From the cell containing the given text, extract its center point as (x, y) coordinate. 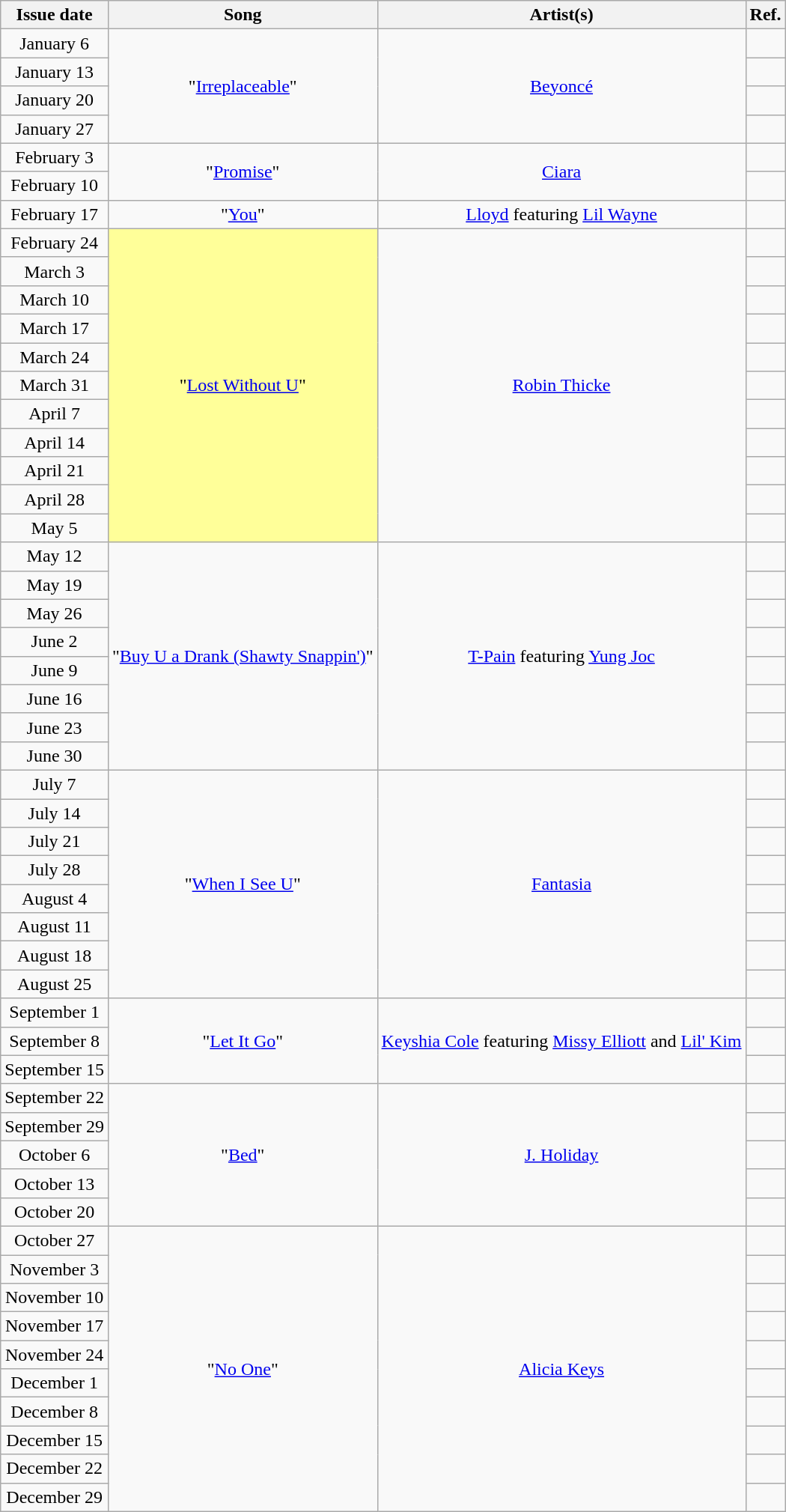
January 6 (55, 43)
Ciara (561, 171)
September 1 (55, 1012)
July 7 (55, 784)
June 9 (55, 670)
May 26 (55, 613)
December 15 (55, 1440)
September 22 (55, 1098)
November 3 (55, 1269)
"Irreplaceable" (243, 86)
November 24 (55, 1355)
"Lost Without U" (243, 385)
June 2 (55, 642)
August 25 (55, 984)
April 14 (55, 443)
October 27 (55, 1240)
Lloyd featuring Lil Wayne (561, 214)
December 1 (55, 1383)
Ref. (765, 15)
Issue date (55, 15)
August 4 (55, 899)
December 29 (55, 1497)
September 29 (55, 1126)
Keyshia Cole featuring Missy Elliott and Lil' Kim (561, 1041)
"When I See U" (243, 884)
March 10 (55, 300)
July 28 (55, 870)
March 17 (55, 328)
January 27 (55, 129)
November 17 (55, 1326)
June 30 (55, 756)
"Buy U a Drank (Shawty Snappin')" (243, 656)
May 19 (55, 585)
"Promise" (243, 171)
March 31 (55, 386)
"Bed" (243, 1155)
April 28 (55, 500)
Alicia Keys (561, 1369)
June 16 (55, 699)
April 21 (55, 471)
February 10 (55, 186)
"You" (243, 214)
September 8 (55, 1041)
March 24 (55, 357)
July 14 (55, 813)
January 20 (55, 100)
June 23 (55, 727)
Artist(s) (561, 15)
January 13 (55, 72)
May 12 (55, 556)
July 21 (55, 842)
T-Pain featuring Yung Joc (561, 656)
October 13 (55, 1183)
October 20 (55, 1212)
May 5 (55, 528)
February 24 (55, 243)
Beyoncé (561, 86)
March 3 (55, 271)
November 10 (55, 1298)
Robin Thicke (561, 385)
Song (243, 15)
April 7 (55, 414)
August 18 (55, 956)
"Let It Go" (243, 1041)
February 3 (55, 157)
J. Holiday (561, 1155)
"No One" (243, 1369)
December 22 (55, 1469)
August 11 (55, 927)
Fantasia (561, 884)
September 15 (55, 1069)
February 17 (55, 214)
October 6 (55, 1155)
December 8 (55, 1412)
